Search for the cell housing the specified text and yield its [X, Y] center coordinate. 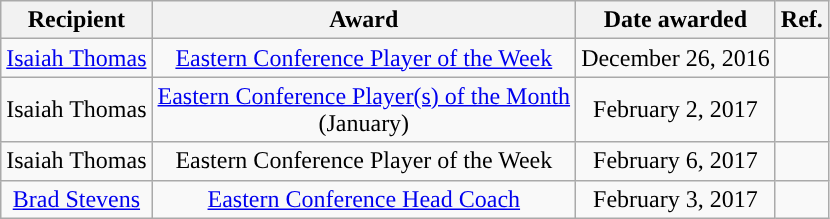
December 26, 2016 [676, 58]
Ref. [802, 20]
Recipient [76, 20]
Brad Stevens [76, 199]
Date awarded [676, 20]
February 6, 2017 [676, 161]
February 2, 2017 [676, 110]
Award [364, 20]
Eastern Conference Head Coach [364, 199]
February 3, 2017 [676, 199]
Eastern Conference Player(s) of the Month(January) [364, 110]
